Output the [x, y] coordinate of the center of the cell containing the given text.  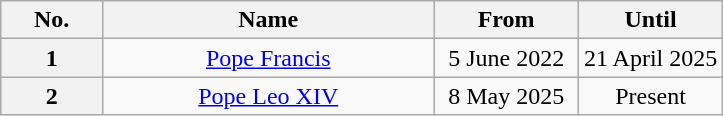
5 June 2022 [506, 58]
8 May 2025 [506, 96]
2 [52, 96]
Pope Leo XIV [268, 96]
No. [52, 20]
Present [650, 96]
21 April 2025 [650, 58]
From [506, 20]
Pope Francis [268, 58]
Until [650, 20]
1 [52, 58]
Name [268, 20]
